Determine the [x, y] coordinate at the center of the cell enclosing the given text.  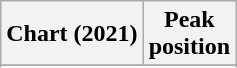
Peakposition [189, 34]
Chart (2021) [72, 34]
